Scan for the cell matching the given text and deliver its [X, Y] coordinate at center. 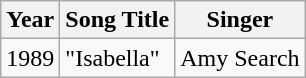
Year [30, 20]
Song Title [118, 20]
Singer [240, 20]
Amy Search [240, 58]
"Isabella" [118, 58]
1989 [30, 58]
